Locate the cell with the specified text and output its (X, Y) center coordinate. 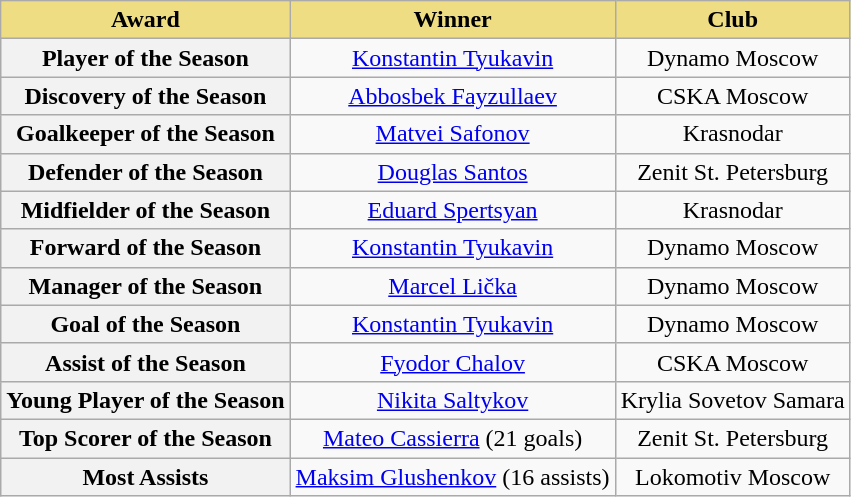
Player of the Season (146, 58)
Lokomotiv Moscow (732, 477)
Marcel Lička (452, 286)
Maksim Glushenkov (16 assists) (452, 477)
Abbosbek Fayzullaev (452, 96)
Forward of the Season (146, 248)
Assist of the Season (146, 362)
Matvei Safonov (452, 134)
Nikita Saltykov (452, 400)
Club (732, 20)
Manager of the Season (146, 286)
Discovery of the Season (146, 96)
Goalkeeper of the Season (146, 134)
Midfielder of the Season (146, 210)
Krylia Sovetov Samara (732, 400)
Defender of the Season (146, 172)
Award (146, 20)
Young Player of the Season (146, 400)
Most Assists (146, 477)
Eduard Spertsyan (452, 210)
Mateo Cassierra (21 goals) (452, 438)
Douglas Santos (452, 172)
Goal of the Season (146, 324)
Fyodor Chalov (452, 362)
Top Scorer of the Season (146, 438)
Winner (452, 20)
